Output the [x, y] coordinate of the center of the cell containing the given text.  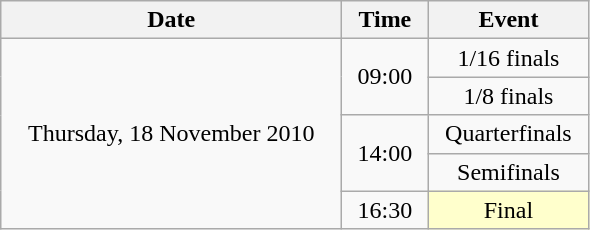
Date [172, 20]
Semifinals [508, 172]
14:00 [385, 153]
Thursday, 18 November 2010 [172, 134]
Time [385, 20]
Event [508, 20]
09:00 [385, 77]
1/16 finals [508, 58]
16:30 [385, 210]
1/8 finals [508, 96]
Final [508, 210]
Quarterfinals [508, 134]
